Provide the (x, y) coordinate of the cell's center where the given text is located.  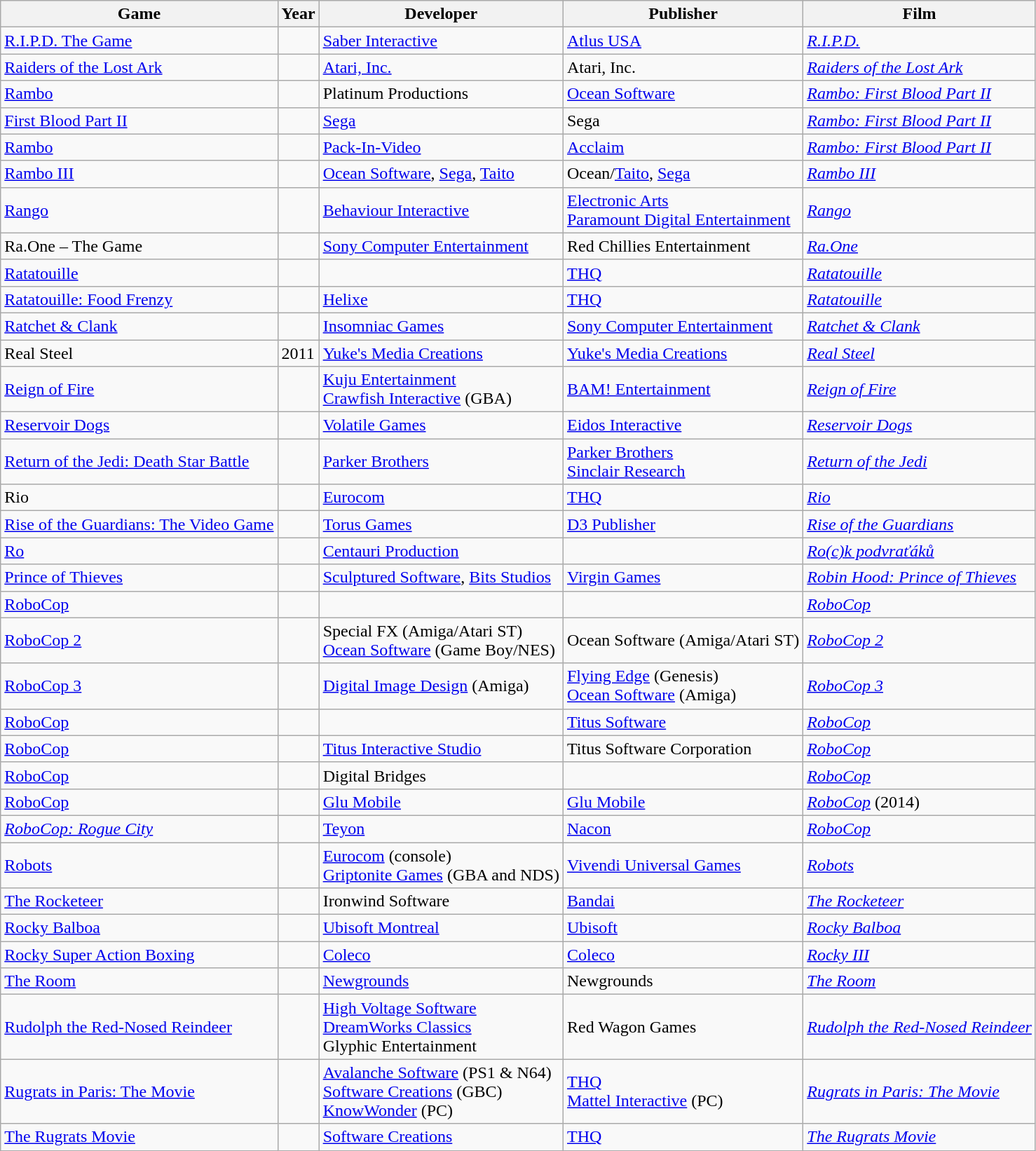
Electronic ArtsParamount Digital Entertainment (683, 210)
Digital Bridges (441, 775)
R.I.P.D. (920, 41)
Atlus USA (683, 41)
Helixe (441, 299)
Acclaim (683, 147)
Eurocom (console)Griptonite Games (GBA and NDS) (441, 865)
Year (299, 14)
Kuju EntertainmentCrawfish Interactive (GBA) (441, 390)
RoboCop: Rogue City (139, 829)
Special FX (Amiga/Atari ST)Ocean Software (Game Boy/NES) (441, 641)
Ratatouille: Food Frenzy (139, 299)
Avalanche Software (PS1 & N64)Software Creations (GBC)KnowWonder (PC) (441, 1091)
RoboCop (2014) (920, 802)
Game (139, 14)
Bandai (683, 901)
Titus Software Corporation (683, 749)
Virgin Games (683, 578)
2011 (299, 353)
BAM! Entertainment (683, 390)
Digital Image Design (Amiga) (441, 686)
First Blood Part II (139, 121)
Insomniac Games (441, 326)
Rise of the Guardians: The Video Game (139, 524)
THQ Mattel Interactive (PC) (683, 1091)
Platinum Productions (441, 94)
Prince of Thieves (139, 578)
Parker BrothersSinclair Research (683, 461)
Ra.One (920, 246)
Ocean/Taito, Sega (683, 174)
Teyon (441, 829)
Ro (139, 551)
D3 Publisher (683, 524)
Developer (441, 14)
Ubisoft (683, 928)
Red Chillies Entertainment (683, 246)
Vivendi Universal Games (683, 865)
Titus Interactive Studio (441, 749)
High Voltage SoftwareDreamWorks ClassicsGlyphic Entertainment (441, 1027)
Saber Interactive (441, 41)
R.I.P.D. The Game (139, 41)
Flying Edge (Genesis)Ocean Software (Amiga) (683, 686)
Volatile Games (441, 425)
Ro(c)k podvraťáků (920, 551)
Behaviour Interactive (441, 210)
Publisher (683, 14)
Red Wagon Games (683, 1027)
Ra.One – The Game (139, 246)
Return of the Jedi: Death Star Battle (139, 461)
Ubisoft Montreal (441, 928)
Centauri Production (441, 551)
Nacon (683, 829)
Film (920, 14)
Sculptured Software, Bits Studios (441, 578)
Ocean Software (Amiga/Atari ST) (683, 641)
Ironwind Software (441, 901)
Pack-In-Video (441, 147)
Eurocom (441, 498)
Eidos Interactive (683, 425)
Rise of the Guardians (920, 524)
Rocky Super Action Boxing (139, 955)
Parker Brothers (441, 461)
Robin Hood: Prince of Thieves (920, 578)
Titus Software (683, 722)
Return of the Jedi (920, 461)
Software Creations (441, 1137)
Torus Games (441, 524)
Ocean Software, Sega, Taito (441, 174)
Ocean Software (683, 94)
Rocky III (920, 955)
